For the text-containing cell, return its midpoint in [x, y] coordinate format. 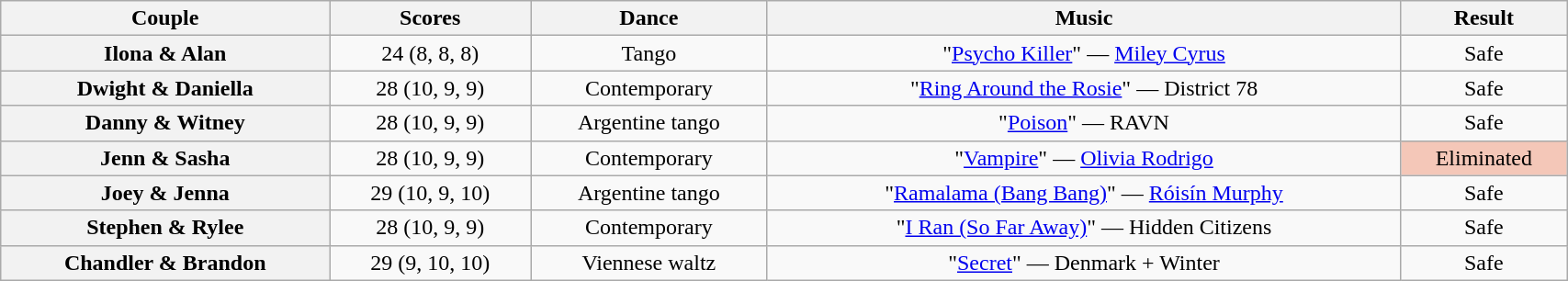
"Secret" — Denmark + Winter [1084, 263]
"I Ran (So Far Away)" — Hidden Citizens [1084, 228]
Danny & Witney [165, 123]
"Psycho Killer" — Miley Cyrus [1084, 53]
Result [1484, 18]
Eliminated [1484, 158]
"Ring Around the Rosie" — District 78 [1084, 88]
Joey & Jenna [165, 193]
29 (10, 9, 10) [430, 193]
Music [1084, 18]
24 (8, 8, 8) [430, 53]
Viennese waltz [649, 263]
29 (9, 10, 10) [430, 263]
Jenn & Sasha [165, 158]
Dance [649, 18]
"Poison" — RAVN [1084, 123]
Scores [430, 18]
Ilona & Alan [165, 53]
"Vampire" — Olivia Rodrigo [1084, 158]
Stephen & Rylee [165, 228]
Dwight & Daniella [165, 88]
Couple [165, 18]
"Ramalama (Bang Bang)" — Róisín Murphy [1084, 193]
Chandler & Brandon [165, 263]
Tango [649, 53]
